Return [X, Y] of the center of cell containing provided text 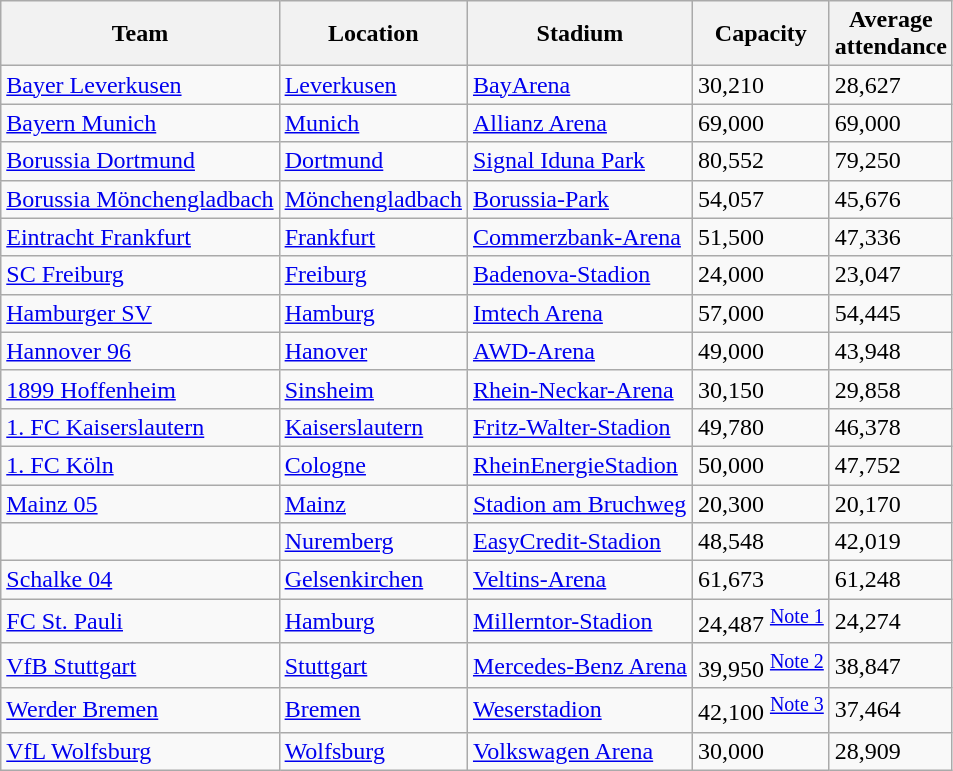
Schalke 04 [140, 580]
Munich [373, 123]
Averageattendance [890, 34]
Nuremberg [373, 542]
Stadion am Bruchweg [580, 503]
Millerntor-Stadion [580, 622]
38,847 [890, 666]
50,000 [760, 465]
Hannover 96 [140, 351]
30,210 [760, 85]
46,378 [890, 427]
Gelsenkirchen [373, 580]
Team [140, 34]
Veltins-Arena [580, 580]
RheinEnergieStadion [580, 465]
Badenova-Stadion [580, 275]
Volkswagen Arena [580, 751]
43,948 [890, 351]
49,780 [760, 427]
30,000 [760, 751]
Freiburg [373, 275]
39,950 Note 2 [760, 666]
Capacity [760, 34]
49,000 [760, 351]
Location [373, 34]
VfL Wolfsburg [140, 751]
Borussia-Park [580, 199]
79,250 [890, 161]
AWD-Arena [580, 351]
Wolfsburg [373, 751]
28,627 [890, 85]
Bayer Leverkusen [140, 85]
FC St. Pauli [140, 622]
Fritz-Walter-Stadion [580, 427]
Mercedes-Benz Arena [580, 666]
29,858 [890, 389]
Commerzbank-Arena [580, 237]
VfB Stuttgart [140, 666]
45,676 [890, 199]
61,673 [760, 580]
Stadium [580, 34]
42,019 [890, 542]
Rhein-Neckar-Arena [580, 389]
Hanover [373, 351]
1899 Hoffenheim [140, 389]
1. FC Köln [140, 465]
51,500 [760, 237]
EasyCredit-Stadion [580, 542]
37,464 [890, 710]
47,752 [890, 465]
48,548 [760, 542]
Leverkusen [373, 85]
Mainz 05 [140, 503]
Mönchengladbach [373, 199]
61,248 [890, 580]
Allianz Arena [580, 123]
20,170 [890, 503]
23,047 [890, 275]
BayArena [580, 85]
Mainz [373, 503]
Eintracht Frankfurt [140, 237]
Bayern Munich [140, 123]
SC Freiburg [140, 275]
30,150 [760, 389]
47,336 [890, 237]
24,274 [890, 622]
54,445 [890, 313]
57,000 [760, 313]
Kaiserslautern [373, 427]
Bremen [373, 710]
Imtech Arena [580, 313]
Cologne [373, 465]
24,000 [760, 275]
Frankfurt [373, 237]
28,909 [890, 751]
Sinsheim [373, 389]
1. FC Kaiserslautern [140, 427]
24,487 Note 1 [760, 622]
Borussia Dortmund [140, 161]
20,300 [760, 503]
42,100 Note 3 [760, 710]
Borussia Mönchengladbach [140, 199]
Stuttgart [373, 666]
80,552 [760, 161]
Werder Bremen [140, 710]
54,057 [760, 199]
Hamburger SV [140, 313]
Dortmund [373, 161]
Signal Iduna Park [580, 161]
Weserstadion [580, 710]
